For the text-containing cell, return its midpoint in (X, Y) coordinate format. 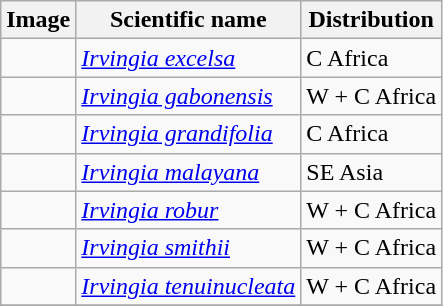
Irvingia robur (188, 210)
Irvingia grandifolia (188, 134)
Scientific name (188, 20)
SE Asia (372, 172)
Irvingia malayana (188, 172)
Irvingia gabonensis (188, 96)
Image (38, 20)
Distribution (372, 20)
Irvingia tenuinucleata (188, 286)
Irvingia excelsa (188, 58)
Irvingia smithii (188, 248)
